For the text-containing cell, return its midpoint in [x, y] coordinate format. 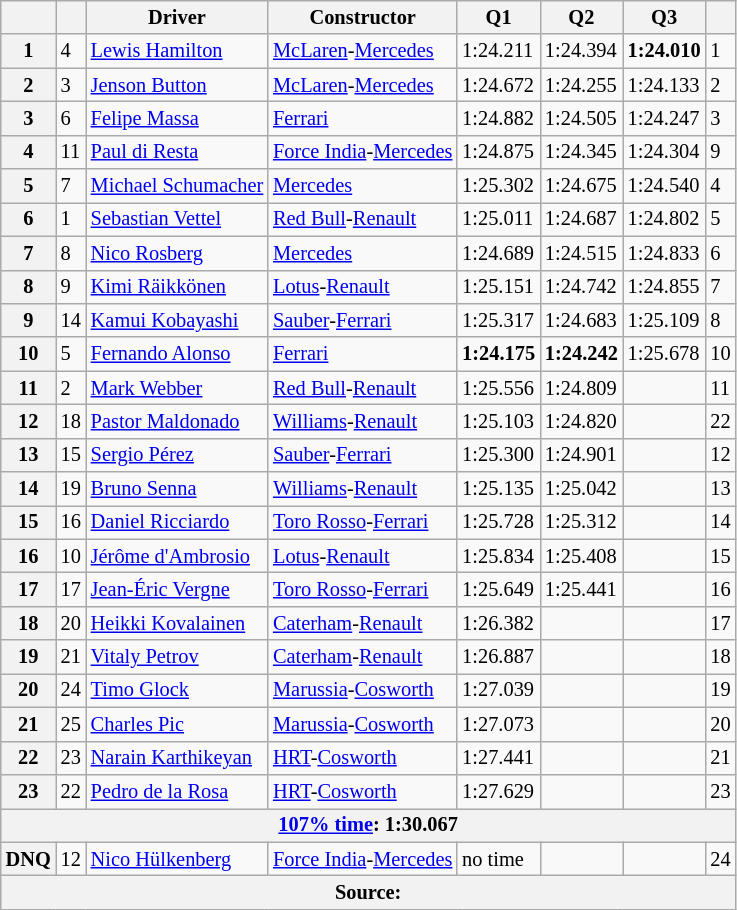
1:24.242 [582, 354]
no time [498, 859]
Kimi Räikkönen [177, 287]
Jenson Button [177, 85]
1:24.675 [582, 186]
Heikki Kovalainen [177, 623]
107% time: 1:30.067 [368, 825]
1:25.556 [498, 388]
Source: [368, 892]
Lewis Hamilton [177, 51]
Felipe Massa [177, 118]
1:24.255 [582, 85]
1:24.672 [498, 85]
1:24.394 [582, 51]
Q2 [582, 17]
Q3 [664, 17]
1:24.683 [582, 320]
1:25.151 [498, 287]
1:24.689 [498, 253]
1:24.742 [582, 287]
1:24.833 [664, 253]
1:25.317 [498, 320]
1:25.042 [582, 489]
1:24.882 [498, 118]
Nico Rosberg [177, 253]
Q1 [498, 17]
1:26.887 [498, 657]
1:27.441 [498, 758]
1:24.175 [498, 354]
1:24.133 [664, 85]
Pedro de la Rosa [177, 791]
1:24.010 [664, 51]
1:24.802 [664, 219]
Paul di Resta [177, 152]
1:27.629 [498, 791]
Jean-Éric Vergne [177, 589]
25 [71, 724]
1:24.211 [498, 51]
1:25.728 [498, 522]
1:25.135 [498, 489]
Jérôme d'Ambrosio [177, 556]
1:25.011 [498, 219]
Sergio Pérez [177, 455]
Constructor [362, 17]
Mark Webber [177, 388]
Driver [177, 17]
Fernando Alonso [177, 354]
1:24.247 [664, 118]
1:24.820 [582, 421]
1:24.304 [664, 152]
1:24.809 [582, 388]
Daniel Ricciardo [177, 522]
1:25.300 [498, 455]
Charles Pic [177, 724]
Nico Hülkenberg [177, 859]
1:25.678 [664, 354]
1:24.540 [664, 186]
1:25.649 [498, 589]
1:24.875 [498, 152]
Kamui Kobayashi [177, 320]
1:25.302 [498, 186]
1:27.039 [498, 690]
1:27.073 [498, 724]
Narain Karthikeyan [177, 758]
Timo Glock [177, 690]
Pastor Maldonado [177, 421]
1:24.901 [582, 455]
1:25.441 [582, 589]
Vitaly Petrov [177, 657]
DNQ [28, 859]
Michael Schumacher [177, 186]
1:24.855 [664, 287]
1:25.103 [498, 421]
1:25.834 [498, 556]
Sebastian Vettel [177, 219]
1:26.382 [498, 623]
1:25.408 [582, 556]
1:25.312 [582, 522]
Bruno Senna [177, 489]
1:24.505 [582, 118]
1:25.109 [664, 320]
1:24.515 [582, 253]
1:24.687 [582, 219]
1:24.345 [582, 152]
